Identify which cell holds the provided text, then report its (x, y) central coordinate. 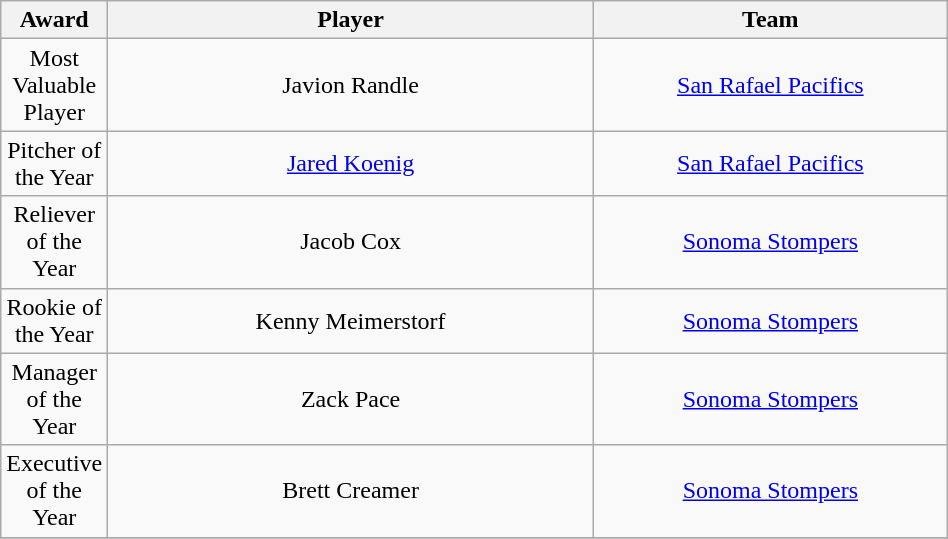
Zack Pace (351, 399)
Executive of the Year (54, 491)
Javion Randle (351, 85)
Brett Creamer (351, 491)
Jacob Cox (351, 242)
Player (351, 20)
Pitcher of the Year (54, 164)
Kenny Meimerstorf (351, 320)
Reliever of the Year (54, 242)
Most Valuable Player (54, 85)
Team (770, 20)
Award (54, 20)
Jared Koenig (351, 164)
Rookie of the Year (54, 320)
Manager of the Year (54, 399)
